From the cell containing the given text, extract its center point as (x, y) coordinate. 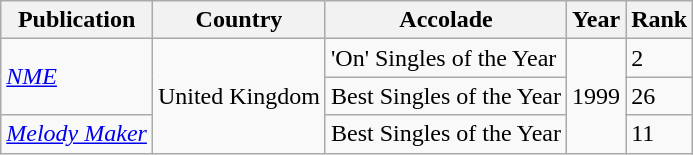
United Kingdom (238, 96)
Country (238, 20)
2 (660, 58)
Melody Maker (77, 134)
NME (77, 77)
11 (660, 134)
Accolade (446, 20)
Rank (660, 20)
1999 (596, 96)
'On' Singles of the Year (446, 58)
Year (596, 20)
Publication (77, 20)
26 (660, 96)
